Pinpoint the cell where the given text exists, returning its [x, y] midpoint coordinate. 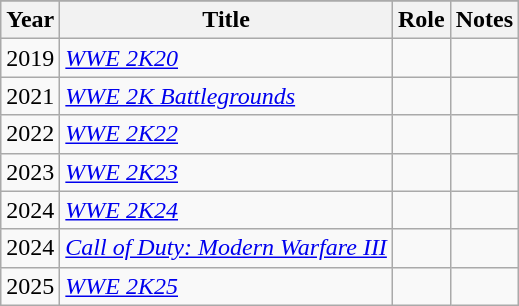
2023 [30, 172]
2019 [30, 58]
WWE 2K Battlegrounds [226, 96]
WWE 2K25 [226, 286]
Role [421, 20]
Year [30, 20]
Title [226, 20]
WWE 2K20 [226, 58]
Call of Duty: Modern Warfare III [226, 248]
2021 [30, 96]
WWE 2K22 [226, 134]
2022 [30, 134]
Notes [484, 20]
WWE 2K24 [226, 210]
2025 [30, 286]
WWE 2K23 [226, 172]
